Pinpoint the cell where the given text exists, returning its [x, y] midpoint coordinate. 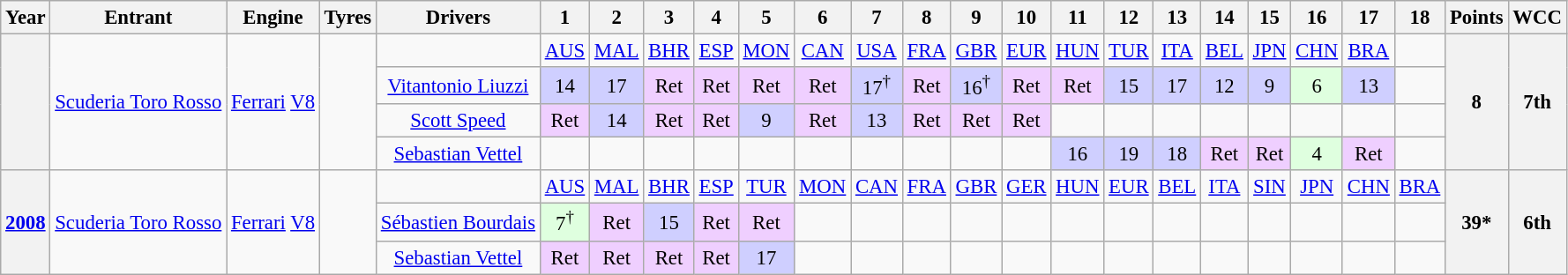
WCC [1537, 18]
16† [975, 85]
6th [1537, 222]
19 [1129, 154]
2008 [26, 222]
Drivers [458, 18]
5 [766, 18]
Entrant [138, 18]
USA [877, 51]
2 [617, 18]
SIN [1270, 188]
7† [564, 222]
Vitantonio Liuzzi [458, 85]
1 [564, 18]
Sébastien Bourdais [458, 222]
Scott Speed [458, 121]
Engine [273, 18]
Tyres [347, 18]
7 [877, 18]
39* [1476, 222]
GER [1027, 188]
Year [26, 18]
7th [1537, 102]
Points [1476, 18]
11 [1078, 18]
17† [877, 85]
3 [668, 18]
10 [1027, 18]
